Return [X, Y] of the center of cell containing provided text 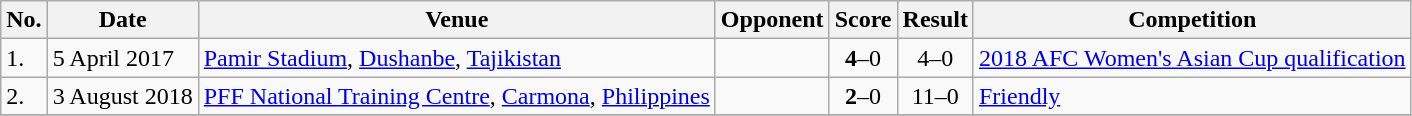
2018 AFC Women's Asian Cup qualification [1192, 58]
2–0 [863, 96]
Venue [456, 20]
3 August 2018 [122, 96]
Friendly [1192, 96]
Score [863, 20]
2. [24, 96]
Opponent [772, 20]
Result [935, 20]
11–0 [935, 96]
5 April 2017 [122, 58]
PFF National Training Centre, Carmona, Philippines [456, 96]
Competition [1192, 20]
Date [122, 20]
Pamir Stadium, Dushanbe, Tajikistan [456, 58]
1. [24, 58]
No. [24, 20]
